Return (x, y) of the center of cell containing provided text 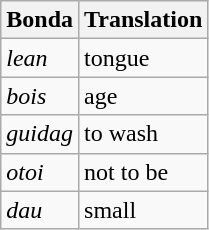
not to be (144, 172)
Bonda (40, 20)
to wash (144, 134)
dau (40, 210)
lean (40, 58)
age (144, 96)
small (144, 210)
otoi (40, 172)
tongue (144, 58)
guidag (40, 134)
bois (40, 96)
Translation (144, 20)
